From the cell containing the given text, extract its center point as [X, Y] coordinate. 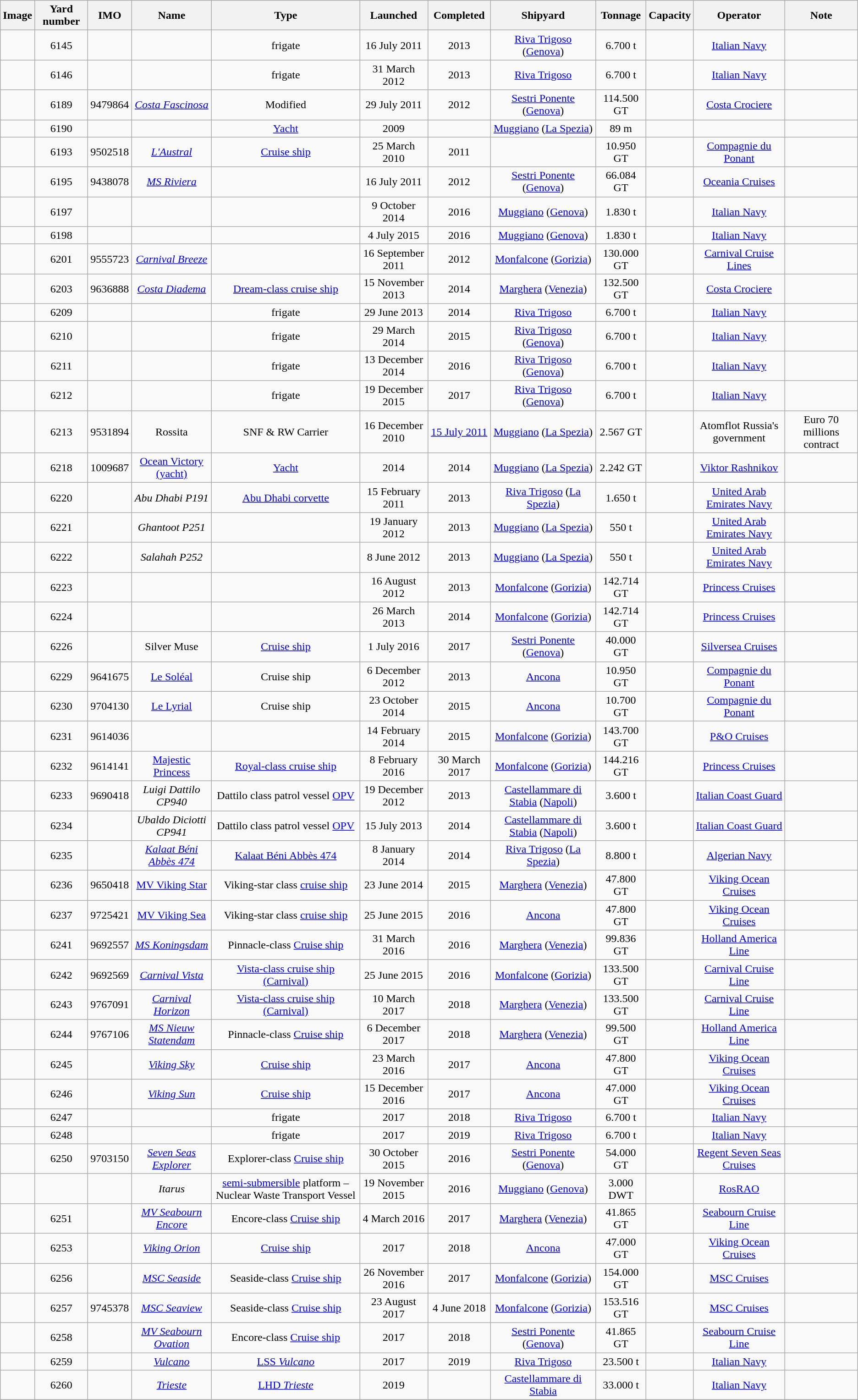
Capacity [670, 16]
6218 [61, 468]
19 December 2015 [394, 396]
Viking Sun [171, 1094]
Costa Diadema [171, 289]
6212 [61, 396]
SNF & RW Carrier [286, 432]
Carnival Breeze [171, 259]
154.000 GT [621, 1278]
MS Nieuw Statendam [171, 1034]
6245 [61, 1064]
Name [171, 16]
6211 [61, 366]
6259 [61, 1361]
9614036 [110, 736]
23 October 2014 [394, 706]
144.216 GT [621, 766]
130.000 GT [621, 259]
6256 [61, 1278]
23 August 2017 [394, 1308]
L'Austral [171, 152]
MS Koningsdam [171, 945]
Abu Dhabi P191 [171, 498]
6243 [61, 1005]
9703150 [110, 1159]
9641675 [110, 677]
6224 [61, 617]
9690418 [110, 796]
4 March 2016 [394, 1218]
6190 [61, 128]
Silversea Cruises [739, 646]
6203 [61, 289]
6 December 2012 [394, 677]
Image [17, 16]
6242 [61, 975]
Viking Orion [171, 1248]
29 March 2014 [394, 336]
6250 [61, 1159]
19 December 2012 [394, 796]
26 November 2016 [394, 1278]
Oceania Cruises [739, 182]
6226 [61, 646]
9704130 [110, 706]
6229 [61, 677]
31 March 2016 [394, 945]
99.500 GT [621, 1034]
6189 [61, 105]
6210 [61, 336]
6146 [61, 75]
54.000 GT [621, 1159]
Seven Seas Explorer [171, 1159]
8 February 2016 [394, 766]
9692569 [110, 975]
IMO [110, 16]
9531894 [110, 432]
99.836 GT [621, 945]
6145 [61, 45]
Atomflot Russia's government [739, 432]
Viktor Rashnikov [739, 468]
Carnival Cruise Lines [739, 259]
8 January 2014 [394, 855]
6234 [61, 825]
6260 [61, 1385]
30 March 2017 [459, 766]
Luigi Dattilo CP940 [171, 796]
6213 [61, 432]
Ubaldo Diciotti CP941 [171, 825]
31 March 2012 [394, 75]
Shipyard [543, 16]
2011 [459, 152]
6223 [61, 587]
9555723 [110, 259]
14 February 2014 [394, 736]
3.000 DWT [621, 1188]
Algerian Navy [739, 855]
6237 [61, 915]
Ocean Victory (yacht) [171, 468]
15 November 2013 [394, 289]
Trieste [171, 1385]
15 July 2011 [459, 432]
Abu Dhabi corvette [286, 498]
6253 [61, 1248]
23.500 t [621, 1361]
Launched [394, 16]
16 December 2010 [394, 432]
6236 [61, 886]
6258 [61, 1338]
Operator [739, 16]
16 August 2012 [394, 587]
6222 [61, 557]
89 m [621, 128]
9745378 [110, 1308]
6247 [61, 1118]
15 December 2016 [394, 1094]
Type [286, 16]
Completed [459, 16]
Tonnage [621, 16]
19 January 2012 [394, 527]
9614141 [110, 766]
Regent Seven Seas Cruises [739, 1159]
P&O Cruises [739, 736]
40.000 GT [621, 646]
1.650 t [621, 498]
6220 [61, 498]
LHD Trieste [286, 1385]
6201 [61, 259]
6231 [61, 736]
MSC Seaside [171, 1278]
13 December 2014 [394, 366]
Itarus [171, 1188]
6230 [61, 706]
Royal-class cruise ship [286, 766]
2.242 GT [621, 468]
Vulcano [171, 1361]
Viking Sky [171, 1064]
9692557 [110, 945]
4 July 2015 [394, 235]
9438078 [110, 182]
114.500 GT [621, 105]
Salahah P252 [171, 557]
Le Soléal [171, 677]
6244 [61, 1034]
Euro 70 millions contract [821, 432]
6257 [61, 1308]
9767106 [110, 1034]
6197 [61, 212]
6 December 2017 [394, 1034]
23 March 2016 [394, 1064]
6233 [61, 796]
29 June 2013 [394, 312]
6232 [61, 766]
10.700 GT [621, 706]
Majestic Princess [171, 766]
8.800 t [621, 855]
Modified [286, 105]
Dream-class cruise ship [286, 289]
RosRAO [739, 1188]
9767091 [110, 1005]
Carnival Vista [171, 975]
Note [821, 16]
26 March 2013 [394, 617]
23 June 2014 [394, 886]
MV Seabourn Ovation [171, 1338]
Explorer-class Cruise ship [286, 1159]
6248 [61, 1135]
19 November 2015 [394, 1188]
25 March 2010 [394, 152]
66.084 GT [621, 182]
15 July 2013 [394, 825]
6246 [61, 1094]
LSS Vulcano [286, 1361]
2009 [394, 128]
Le Lyrial [171, 706]
Costa Fascinosa [171, 105]
Yard number [61, 16]
1009687 [110, 468]
Silver Muse [171, 646]
6251 [61, 1218]
132.500 GT [621, 289]
MV Viking Sea [171, 915]
Carnival Horizon [171, 1005]
9636888 [110, 289]
6193 [61, 152]
153.516 GT [621, 1308]
MSC Seaview [171, 1308]
9502518 [110, 152]
10 March 2017 [394, 1005]
29 July 2011 [394, 105]
6198 [61, 235]
MV Viking Star [171, 886]
Castellammare di Stabia [543, 1385]
6241 [61, 945]
MV Seabourn Encore [171, 1218]
6221 [61, 527]
9479864 [110, 105]
Ghantoot P251 [171, 527]
6195 [61, 182]
15 February 2011 [394, 498]
2.567 GT [621, 432]
9650418 [110, 886]
30 October 2015 [394, 1159]
16 September 2011 [394, 259]
semi-submersible platform – Nuclear Waste Transport Vessel [286, 1188]
4 June 2018 [459, 1308]
9725421 [110, 915]
MS Riviera [171, 182]
143.700 GT [621, 736]
6235 [61, 855]
9 October 2014 [394, 212]
33.000 t [621, 1385]
Rossita [171, 432]
1 July 2016 [394, 646]
6209 [61, 312]
8 June 2012 [394, 557]
